Detect which cell encompasses the target text, then output its [x, y] center coordinate. 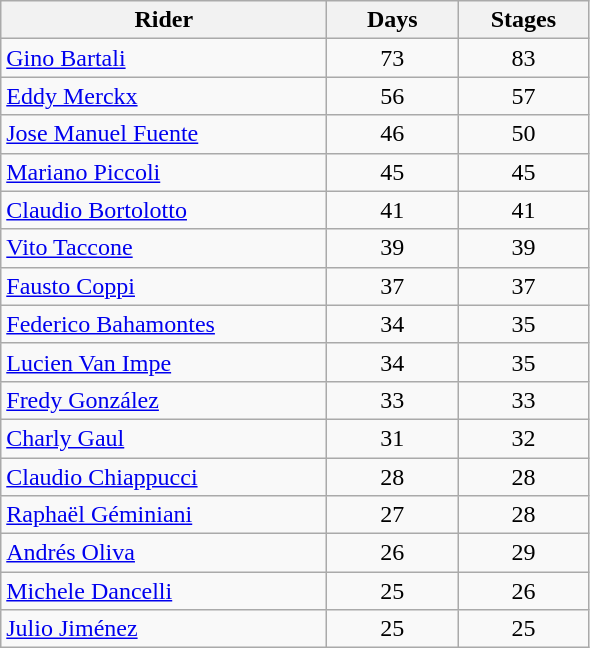
32 [524, 438]
83 [524, 58]
50 [524, 134]
Raphaël Géminiani [164, 515]
Jose Manuel Fuente [164, 134]
27 [392, 515]
Fausto Coppi [164, 286]
31 [392, 438]
Charly Gaul [164, 438]
29 [524, 553]
Days [392, 20]
56 [392, 96]
Michele Dancelli [164, 591]
57 [524, 96]
Andrés Oliva [164, 553]
46 [392, 134]
Eddy Merckx [164, 96]
Stages [524, 20]
Federico Bahamontes [164, 324]
Mariano Piccoli [164, 172]
Rider [164, 20]
Vito Taccone [164, 248]
Gino Bartali [164, 58]
Lucien Van Impe [164, 362]
Claudio Chiappucci [164, 477]
Fredy González [164, 400]
Claudio Bortolotto [164, 210]
Julio Jiménez [164, 629]
73 [392, 58]
